Capture the cell that displays the provided text and extract its [x, y] central coordinate. 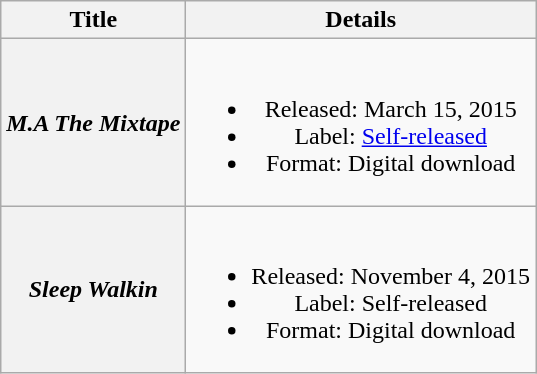
Sleep Walkin [94, 290]
M.A The Mixtape [94, 122]
Released: March 15, 2015Label: Self-releasedFormat: Digital download [361, 122]
Details [361, 20]
Released: November 4, 2015Label: Self-releasedFormat: Digital download [361, 290]
Title [94, 20]
